Provide the [x, y] coordinate of the cell's center where the given text is located.  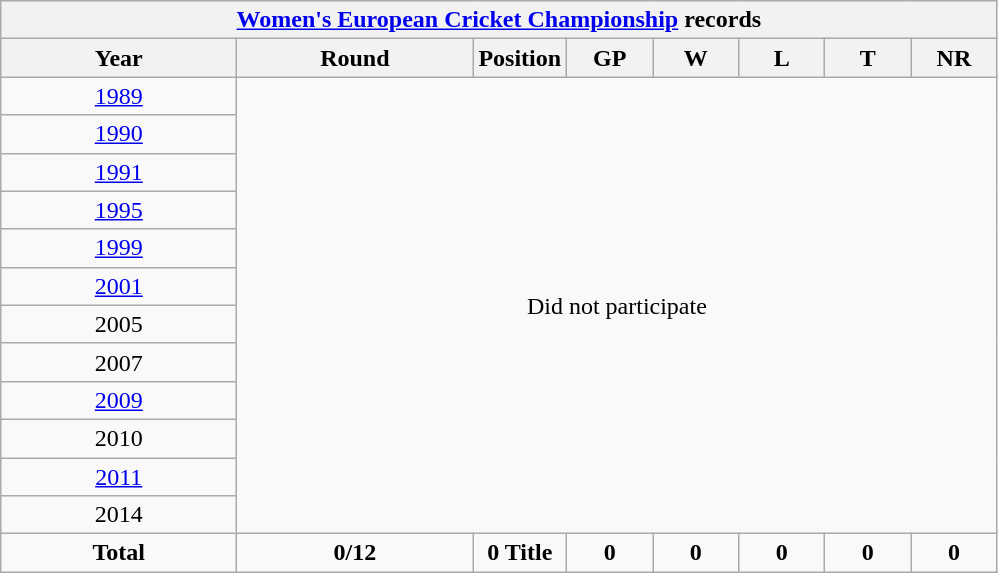
Total [119, 553]
GP [610, 58]
Did not participate [617, 306]
1999 [119, 248]
1991 [119, 172]
2007 [119, 362]
1989 [119, 96]
1995 [119, 210]
2014 [119, 515]
T [868, 58]
0/12 [355, 553]
2010 [119, 438]
NR [954, 58]
Year [119, 58]
L [782, 58]
2011 [119, 477]
2009 [119, 400]
Women's European Cricket Championship records [499, 20]
2005 [119, 324]
Round [355, 58]
W [696, 58]
Position [520, 58]
0 Title [520, 553]
1990 [119, 134]
2001 [119, 286]
